Locate the cell with the specified text and output its (x, y) center coordinate. 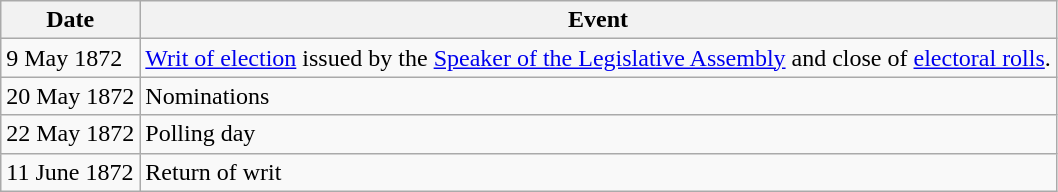
Polling day (598, 134)
Event (598, 20)
Writ of election issued by the Speaker of the Legislative Assembly and close of electoral rolls. (598, 58)
11 June 1872 (70, 172)
9 May 1872 (70, 58)
Date (70, 20)
22 May 1872 (70, 134)
Nominations (598, 96)
Return of writ (598, 172)
20 May 1872 (70, 96)
